Find where the given text appears and provide that cell's center as (X, Y) coordinate. 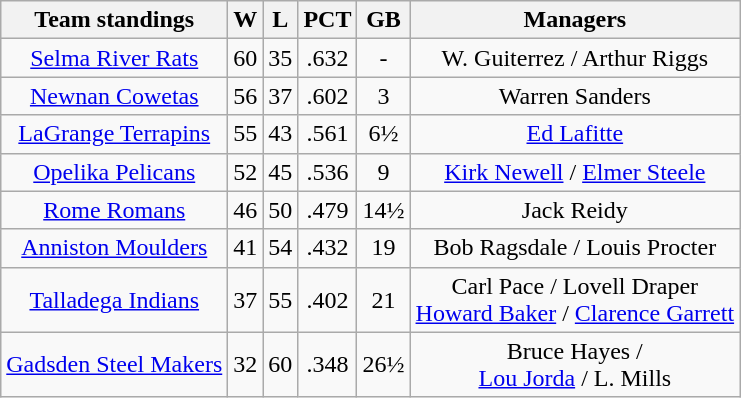
L (280, 20)
32 (246, 364)
56 (246, 96)
Warren Sanders (575, 96)
.402 (328, 300)
3 (384, 96)
Kirk Newell / Elmer Steele (575, 172)
Gadsden Steel Makers (114, 364)
W. Guiterrez / Arthur Riggs (575, 58)
19 (384, 248)
Carl Pace / Lovell Draper Howard Baker / Clarence Garrett (575, 300)
Managers (575, 20)
43 (280, 134)
Ed Lafitte (575, 134)
52 (246, 172)
21 (384, 300)
.348 (328, 364)
Anniston Moulders (114, 248)
.632 (328, 58)
46 (246, 210)
W (246, 20)
Selma River Rats (114, 58)
9 (384, 172)
.602 (328, 96)
GB (384, 20)
Bruce Hayes / Lou Jorda / L. Mills (575, 364)
Newnan Cowetas (114, 96)
LaGrange Terrapins (114, 134)
Team standings (114, 20)
50 (280, 210)
45 (280, 172)
Talladega Indians (114, 300)
41 (246, 248)
14½ (384, 210)
Rome Romans (114, 210)
54 (280, 248)
.432 (328, 248)
Bob Ragsdale / Louis Procter (575, 248)
Jack Reidy (575, 210)
Opelika Pelicans (114, 172)
- (384, 58)
6½ (384, 134)
PCT (328, 20)
.479 (328, 210)
.536 (328, 172)
26½ (384, 364)
.561 (328, 134)
35 (280, 58)
